Search for the cell housing the specified text and yield its [X, Y] center coordinate. 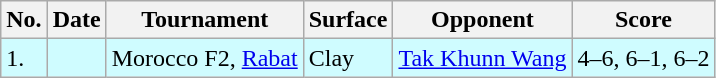
Tak Khunn Wang [482, 58]
Clay [348, 58]
Score [644, 20]
No. [24, 20]
Tournament [204, 20]
4–6, 6–1, 6–2 [644, 58]
Surface [348, 20]
Opponent [482, 20]
Date [76, 20]
Morocco F2, Rabat [204, 58]
1. [24, 58]
